Locate the cell with the specified text and output its (x, y) center coordinate. 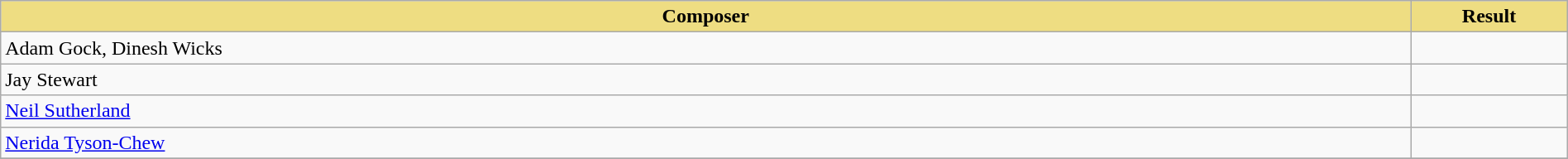
Result (1489, 17)
Nerida Tyson-Chew (706, 142)
Neil Sutherland (706, 111)
Jay Stewart (706, 79)
Adam Gock, Dinesh Wicks (706, 48)
Composer (706, 17)
